Scan for the cell matching the given text and deliver its [X, Y] coordinate at center. 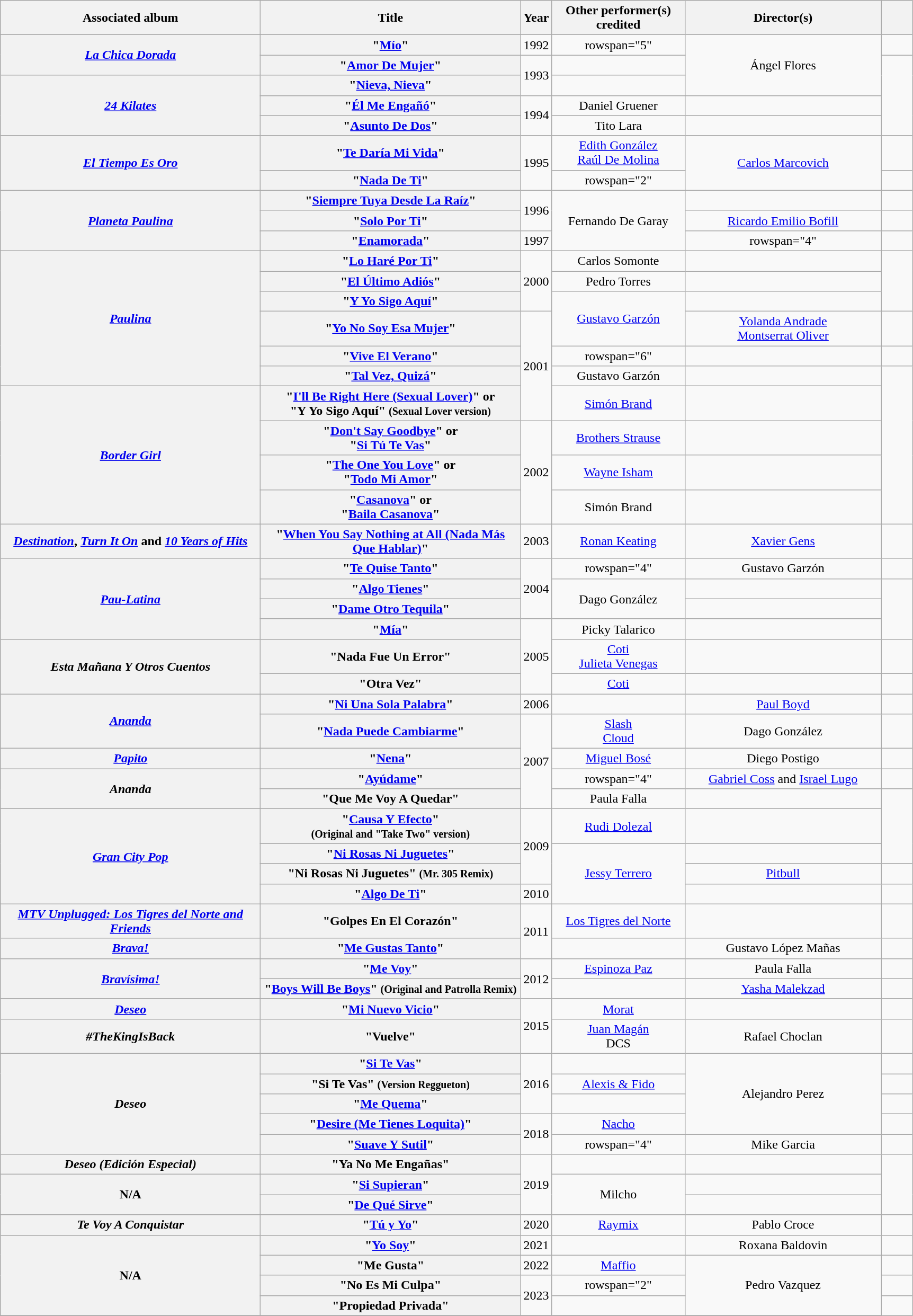
Deseo (Edición Especial) [130, 1164]
Diego Postigo [783, 759]
"Asunto De Dos" [391, 126]
2000 [536, 281]
CotiJulieta Venegas [619, 656]
Los Tigres del Norte [619, 921]
Fernando De Garay [619, 220]
rowspan="5" [619, 45]
#TheKingIsBack [130, 1036]
1996 [536, 210]
"Nieva, Nieva" [391, 85]
Jessy Terrero [619, 874]
El Tiempo Es Oro [130, 163]
"Me Voy" [391, 968]
"Ni Rosas Ni Juguetes" [391, 853]
Associated album [130, 18]
"The One You Love" or "Todo Mi Amor" [391, 473]
Tito Lara [619, 126]
Morat [619, 1009]
Gabriel Coss and Israel Lugo [783, 779]
2007 [536, 762]
Pitbull [783, 874]
1992 [536, 45]
SlashCloud [619, 731]
"Mía" [391, 629]
Gustavo López Mañas [783, 948]
"De Qué Sirve" [391, 1205]
1993 [536, 75]
1994 [536, 115]
"Y Yo Sigo Aquí" [391, 301]
2022 [536, 1265]
"Golpes En El Corazón" [391, 921]
Coti [619, 683]
Yolanda AndradeMontserrat Oliver [783, 328]
"Propiedad Privada" [391, 1305]
Planeta Paulina [130, 220]
2004 [536, 589]
"Si Supieran" [391, 1185]
2019 [536, 1185]
Esta Mañana Y Otros Cuentos [130, 666]
"Casanova" or "Baila Casanova" [391, 506]
2018 [536, 1134]
"I'll Be Right Here (Sexual Lover)" or "Y Yo Sigo Aquí" (Sexual Lover version) [391, 404]
"Tal Vez, Quizá" [391, 376]
rowspan="6" [619, 356]
Brothers Strause [619, 438]
Bravísima! [130, 979]
Destination, Turn It On and 10 Years of Hits [130, 541]
Milcho [619, 1195]
2021 [536, 1245]
"Me Gusta" [391, 1265]
"Ni Una Sola Palabra" [391, 704]
Nacho [619, 1124]
"Tú y Yo" [391, 1225]
Alexis & Fido [619, 1083]
"Si Te Vas" [391, 1063]
La Chica Dorada [130, 55]
Xavier Gens [783, 541]
Other performer(s) credited [619, 18]
"Dame Otro Tequila" [391, 609]
"El Último Adiós" [391, 281]
Yasha Malekzad [783, 989]
"Lo Haré Por Ti" [391, 261]
Espinoza Paz [619, 968]
"Enamorada" [391, 241]
"Ya No Me Engañas" [391, 1164]
"Algo De Ti" [391, 894]
"Solo Por Ti" [391, 220]
2011 [536, 931]
"Yo No Soy Esa Mujer" [391, 328]
"Siempre Tuya Desde La Raíz" [391, 200]
Pedro Vazquez [783, 1285]
Rafael Choclan [783, 1036]
Raymix [619, 1225]
"Otra Vez" [391, 683]
"Nada De Ti" [391, 180]
"Ayúdame" [391, 779]
1997 [536, 241]
"Amor De Mujer" [391, 65]
Year [536, 18]
Carlos Somonte [619, 261]
2003 [536, 541]
"Nada Puede Cambiarme" [391, 731]
Maffio [619, 1265]
Ricardo Emilio Bofill [783, 220]
Alejandro Perez [783, 1093]
"Te Daría Mi Vida" [391, 153]
"Don't Say Goodbye" or "Si Tú Te Vas" [391, 438]
Brava! [130, 948]
"Causa Y Efecto" (Original and "Take Two" version) [391, 826]
"Desire (Me Tienes Loquita)" [391, 1124]
"Boys Will Be Boys" (Original and Patrolla Remix) [391, 989]
2010 [536, 894]
"Mi Nuevo Vicio" [391, 1009]
"Te Quise Tanto" [391, 568]
Te Voy A Conquistar [130, 1225]
"Vive El Verano" [391, 356]
1995 [536, 163]
"Que Me Voy A Quedar" [391, 799]
"Si Te Vas" (Version Reggueton) [391, 1083]
Wayne Isham [619, 473]
Pablo Croce [783, 1225]
"Nena" [391, 759]
2002 [536, 473]
Juan MagánDCS [619, 1036]
Border Girl [130, 455]
Gran City Pop [130, 856]
"Ni Rosas Ni Juguetes" (Mr. 305 Remix) [391, 874]
"Suave Y Sutil" [391, 1144]
"Me Gustas Tanto" [391, 948]
"Él Me Engañó" [391, 105]
"Algo Tienes" [391, 589]
2020 [536, 1225]
Pedro Torres [619, 281]
24 Kilates [130, 105]
Miguel Bosé [619, 759]
Pau-Latina [130, 599]
Daniel Gruener [619, 105]
2005 [536, 656]
Edith GonzálezRaúl De Molina [619, 153]
"When You Say Nothing at All (Nada Más Que Hablar)" [391, 541]
Papito [130, 759]
"Vuelve" [391, 1036]
Director(s) [783, 18]
Carlos Marcovich [783, 163]
2012 [536, 979]
Mike Garcia [783, 1144]
Picky Talarico [619, 629]
Roxana Baldovin [783, 1245]
MTV Unplugged: Los Tigres del Norte and Friends [130, 921]
Ángel Flores [783, 65]
2009 [536, 847]
Paul Boyd [783, 704]
2015 [536, 1026]
2001 [536, 366]
Ronan Keating [619, 541]
Paulina [130, 318]
2016 [536, 1083]
"Mío" [391, 45]
2006 [536, 704]
Title [391, 18]
"No Es Mi Culpa" [391, 1285]
Rudi Dolezal [619, 826]
"Me Quema" [391, 1104]
"Yo Soy" [391, 1245]
"Nada Fue Un Error" [391, 656]
2023 [536, 1295]
